Search for the cell housing the specified text and yield its (X, Y) center coordinate. 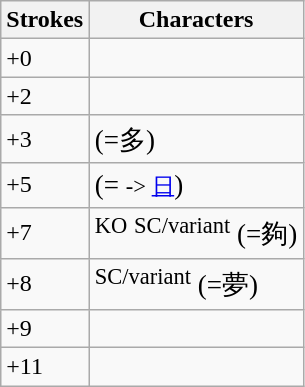
SC/variant (=夢) (196, 284)
+8 (45, 284)
+0 (45, 58)
+9 (45, 329)
KO SC/variant (=夠) (196, 232)
Characters (196, 20)
+7 (45, 232)
Strokes (45, 20)
+2 (45, 96)
+5 (45, 185)
(= -> 日) (196, 185)
(=多) (196, 139)
+11 (45, 367)
+3 (45, 139)
